From the cell containing the given text, extract its center point as [x, y] coordinate. 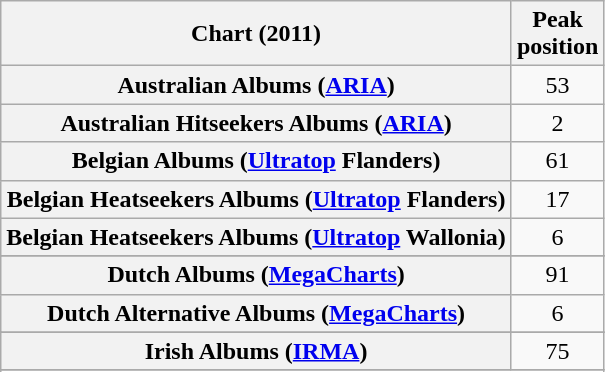
Australian Albums (ARIA) [256, 85]
Dutch Albums (MegaCharts) [256, 275]
Irish Albums (IRMA) [256, 351]
2 [557, 123]
Belgian Heatseekers Albums (Ultratop Wallonia) [256, 237]
53 [557, 85]
Belgian Albums (Ultratop Flanders) [256, 161]
91 [557, 275]
75 [557, 351]
Belgian Heatseekers Albums (Ultratop Flanders) [256, 199]
17 [557, 199]
Dutch Alternative Albums (MegaCharts) [256, 313]
61 [557, 161]
Chart (2011) [256, 34]
Peakposition [557, 34]
Australian Hitseekers Albums (ARIA) [256, 123]
